Scan for the cell matching the given text and deliver its (x, y) coordinate at center. 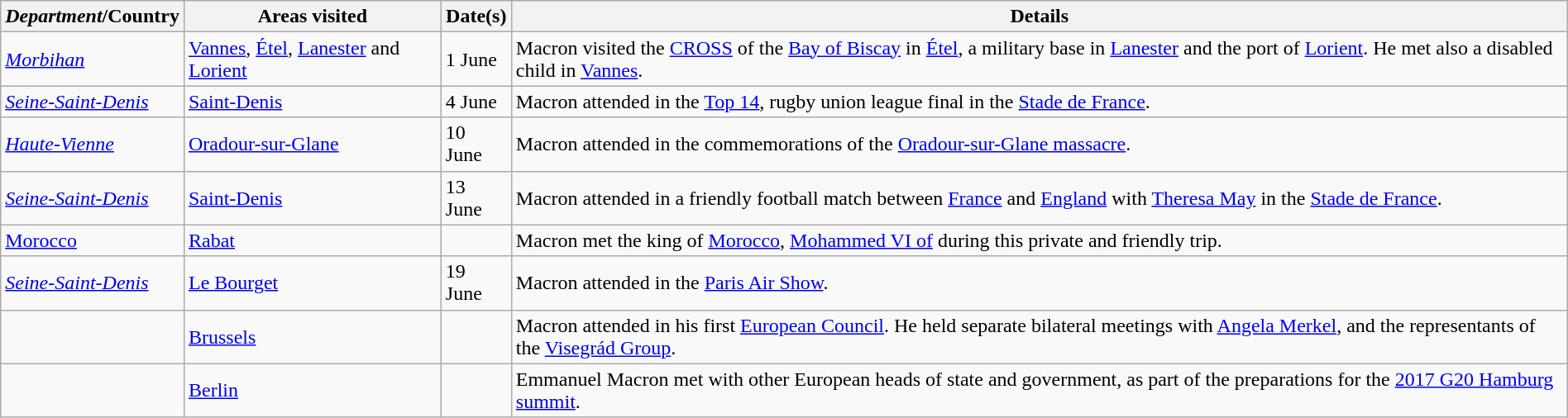
Details (1039, 17)
Macron attended in his first European Council. He held separate bilateral meetings with Angela Merkel, and the representants of the Visegrád Group. (1039, 337)
Oradour-sur-Glane (313, 144)
19 June (476, 283)
Date(s) (476, 17)
Macron visited the CROSS of the Bay of Biscay in Étel, a military base in Lanester and the port of Lorient. He met also a disabled child in Vannes. (1039, 59)
Department/Country (93, 17)
Macron attended in a friendly football match between France and England with Theresa May in the Stade de France. (1039, 198)
13 June (476, 198)
Vannes, Étel, Lanester and Lorient (313, 59)
Brussels (313, 337)
Berlin (313, 390)
Morocco (93, 240)
1 June (476, 59)
Le Bourget (313, 283)
Areas visited (313, 17)
Macron attended in the Top 14, rugby union league final in the Stade de France. (1039, 102)
Macron attended in the commemorations of the Oradour-sur-Glane massacre. (1039, 144)
Macron attended in the Paris Air Show. (1039, 283)
Emmanuel Macron met with other European heads of state and government, as part of the preparations for the 2017 G20 Hamburg summit. (1039, 390)
Haute-Vienne (93, 144)
Morbihan (93, 59)
Macron met the king of Morocco, Mohammed VI of during this private and friendly trip. (1039, 240)
Rabat (313, 240)
10 June (476, 144)
4 June (476, 102)
